Identify which cell holds the provided text, then report its [X, Y] central coordinate. 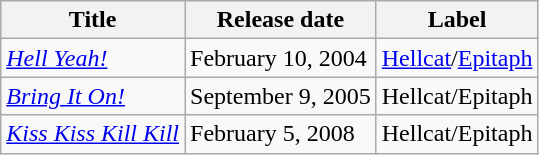
September 9, 2005 [281, 96]
February 10, 2004 [281, 58]
February 5, 2008 [281, 134]
Label [457, 20]
Hell Yeah! [93, 58]
Bring It On! [93, 96]
Title [93, 20]
Release date [281, 20]
Kiss Kiss Kill Kill [93, 134]
